Determine the (X, Y) coordinate at the center of the cell enclosing the given text.  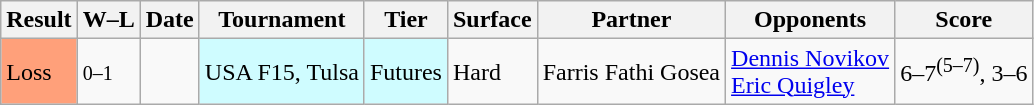
Hard (492, 72)
Surface (492, 20)
Tier (406, 20)
Score (964, 20)
6–7(5–7), 3–6 (964, 72)
Loss (39, 72)
Opponents (810, 20)
Date (170, 20)
Farris Fathi Gosea (631, 72)
Result (39, 20)
Partner (631, 20)
Dennis Novikov Eric Quigley (810, 72)
W–L (108, 20)
USA F15, Tulsa (282, 72)
0–1 (108, 72)
Tournament (282, 20)
Futures (406, 72)
